Find where the given text appears and provide that cell's center as (x, y) coordinate. 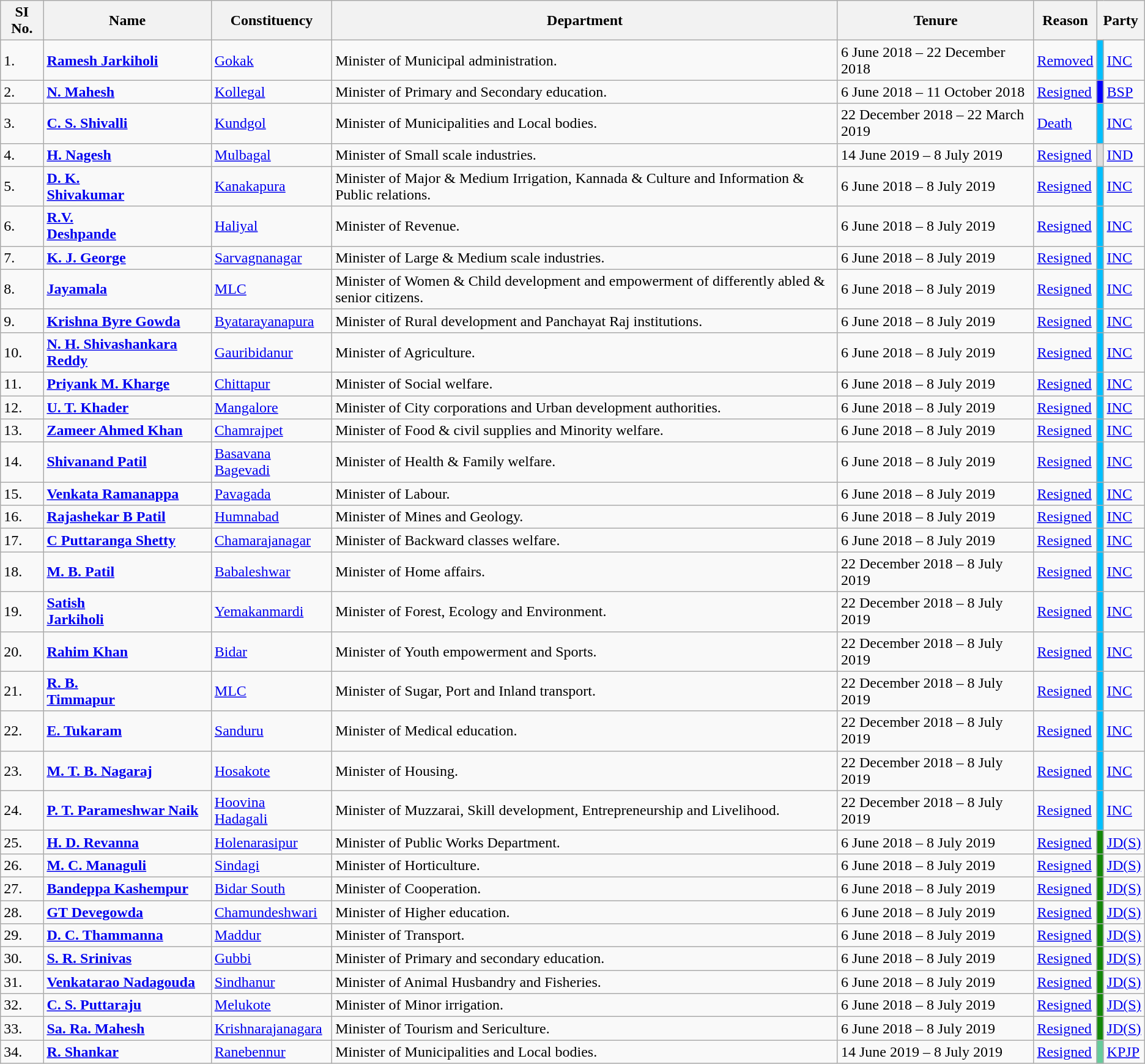
Minister of Social welfare. (585, 384)
S. R. Srinivas (127, 959)
H. Nagesh (127, 155)
Priyank M. Kharge (127, 384)
M. C. Managuli (127, 865)
Gauribidanur (272, 352)
Reason (1065, 21)
R. Shankar (127, 1052)
HoovinaHadagali (272, 810)
13. (22, 431)
6. (22, 226)
Minister of Major & Medium Irrigation, Kannada & Culture and Information & Public relations. (585, 186)
Hosakote (272, 771)
6 June 2018 – 22 December 2018 (936, 60)
14. (22, 463)
12. (22, 407)
Jayamala (127, 289)
33. (22, 1029)
Minister of Home affairs. (585, 571)
Humnabad (272, 517)
Minister of Women & Child development and empowerment of differently abled & senior citizens. (585, 289)
Rajashekar B Patil (127, 517)
Mulbagal (272, 155)
Minister of Public Works Department. (585, 842)
Minister of Transport. (585, 936)
Chamundeshwari (272, 912)
Minister of City corporations and Urban development authorities. (585, 407)
19. (22, 612)
Minister of Primary and Secondary education. (585, 92)
25. (22, 842)
Minister of Youth empowerment and Sports. (585, 651)
8. (22, 289)
Minister of Medical education. (585, 731)
2. (22, 92)
Haliyal (272, 226)
R.V.Deshpande (127, 226)
17. (22, 540)
Pavagada (272, 494)
21. (22, 691)
11. (22, 384)
15. (22, 494)
Rahim Khan (127, 651)
Venkata Ramanappa (127, 494)
Department (585, 21)
Minister of Higher education. (585, 912)
3. (22, 124)
P. T. Parameshwar Naik (127, 810)
SatishJarkiholi (127, 612)
Minister of Sugar, Port and Inland transport. (585, 691)
Minister of Municipal administration. (585, 60)
Basavana Bagevadi (272, 463)
Sindagi (272, 865)
Removed (1065, 60)
SI No. (22, 21)
Maddur (272, 936)
Krishnarajanagara (272, 1029)
Minister of Large & Medium scale industries. (585, 258)
26. (22, 865)
U. T. Khader (127, 407)
24. (22, 810)
Chamarajanagar (272, 540)
Bandeppa Kashempur (127, 888)
22 December 2018 – 22 March 2019 (936, 124)
Babaleshwar (272, 571)
Sindhanur (272, 982)
GT Devegowda (127, 912)
Minister of Revenue. (585, 226)
Mangalore (272, 407)
Melukote (272, 1005)
23. (22, 771)
6 June 2018 – 11 October 2018 (936, 92)
D. C. Thammanna (127, 936)
30. (22, 959)
34. (22, 1052)
Minister of Health & Family welfare. (585, 463)
M. T. B. Nagaraj (127, 771)
KPJP (1124, 1052)
Minister of Agriculture. (585, 352)
C Puttaranga Shetty (127, 540)
Sa. Ra. Mahesh (127, 1029)
M. B. Patil (127, 571)
Minister of Primary and secondary education. (585, 959)
Minister of Backward classes welfare. (585, 540)
R. B.Timmapur (127, 691)
Chamrajpet (272, 431)
Bidar South (272, 888)
Minister of Forest, Ecology and Environment. (585, 612)
Kanakapura (272, 186)
BSP (1124, 92)
Gokak (272, 60)
Minister of Horticulture. (585, 865)
Minister of Housing. (585, 771)
E. Tukaram (127, 731)
Minister of Mines and Geology. (585, 517)
H. D. Revanna (127, 842)
Sarvagnanagar (272, 258)
Death (1065, 124)
Minister of Rural development and Panchayat Raj institutions. (585, 321)
Minister of Labour. (585, 494)
IND (1124, 155)
Kollegal (272, 92)
C. S. Shivalli (127, 124)
Venkatarao Nadagouda (127, 982)
Yemakanmardi (272, 612)
Minister of Tourism and Sericulture. (585, 1029)
Name (127, 21)
Minister of Food & civil supplies and Minority welfare. (585, 431)
Sanduru (272, 731)
10. (22, 352)
Constituency (272, 21)
Byatarayanapura (272, 321)
5. (22, 186)
7. (22, 258)
Minister of Minor irrigation. (585, 1005)
20. (22, 651)
K. J. George (127, 258)
22. (22, 731)
Krishna Byre Gowda (127, 321)
27. (22, 888)
28. (22, 912)
Party (1121, 21)
N. H. Shivashankara Reddy (127, 352)
Gubbi (272, 959)
Shivanand Patil (127, 463)
29. (22, 936)
Tenure (936, 21)
Kundgol (272, 124)
C. S. Puttaraju (127, 1005)
Zameer Ahmed Khan (127, 431)
4. (22, 155)
9. (22, 321)
16. (22, 517)
Ramesh Jarkiholi (127, 60)
Holenarasipur (272, 842)
31. (22, 982)
Bidar (272, 651)
32. (22, 1005)
Ranebennur (272, 1052)
1. (22, 60)
Minister of Animal Husbandry and Fisheries. (585, 982)
Minister of Small scale industries. (585, 155)
N. Mahesh (127, 92)
D. K.Shivakumar (127, 186)
Chittapur (272, 384)
Minister of Muzzarai, Skill development, Entrepreneurship and Livelihood. (585, 810)
Minister of Cooperation. (585, 888)
18. (22, 571)
